Detect which cell encompasses the target text, then output its (X, Y) center coordinate. 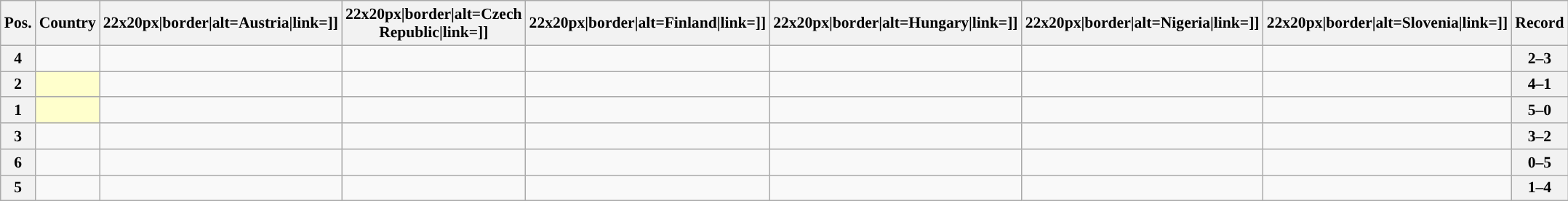
22x20px|border|alt=Czech Republic|link=]] (433, 23)
2 (18, 84)
6 (18, 162)
2–3 (1539, 58)
1–4 (1539, 188)
Record (1539, 23)
Country (68, 23)
22x20px|border|alt=Austria|link=]] (221, 23)
22x20px|border|alt=Hungary|link=]] (895, 23)
4–1 (1539, 84)
3–2 (1539, 136)
4 (18, 58)
22x20px|border|alt=Finland|link=]] (648, 23)
5 (18, 188)
Pos. (18, 23)
22x20px|border|alt=Nigeria|link=]] (1143, 23)
22x20px|border|alt=Slovenia|link=]] (1388, 23)
5–0 (1539, 111)
0–5 (1539, 162)
1 (18, 111)
3 (18, 136)
